Return the [X, Y] coordinate for the center point of the cell that contains the specified text.  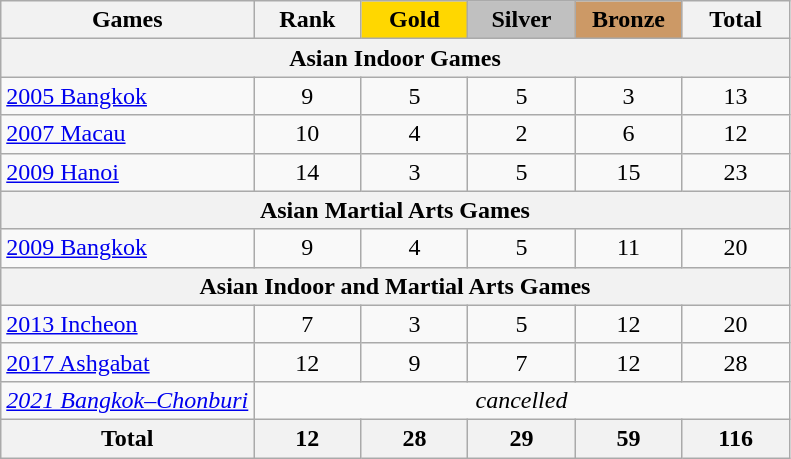
Silver [522, 20]
6 [628, 134]
14 [308, 172]
Gold [414, 20]
2009 Hanoi [128, 172]
23 [736, 172]
15 [628, 172]
2007 Macau [128, 134]
2013 Incheon [128, 324]
11 [628, 248]
59 [628, 438]
2009 Bangkok [128, 248]
2 [522, 134]
116 [736, 438]
Asian Martial Arts Games [395, 210]
Games [128, 20]
2017 Ashgabat [128, 362]
Bronze [628, 20]
13 [736, 96]
Asian Indoor and Martial Arts Games [395, 286]
2005 Bangkok [128, 96]
Rank [308, 20]
Asian Indoor Games [395, 58]
29 [522, 438]
2021 Bangkok–Chonburi [128, 400]
cancelled [522, 400]
10 [308, 134]
